Detect which cell encompasses the target text, then output its [x, y] center coordinate. 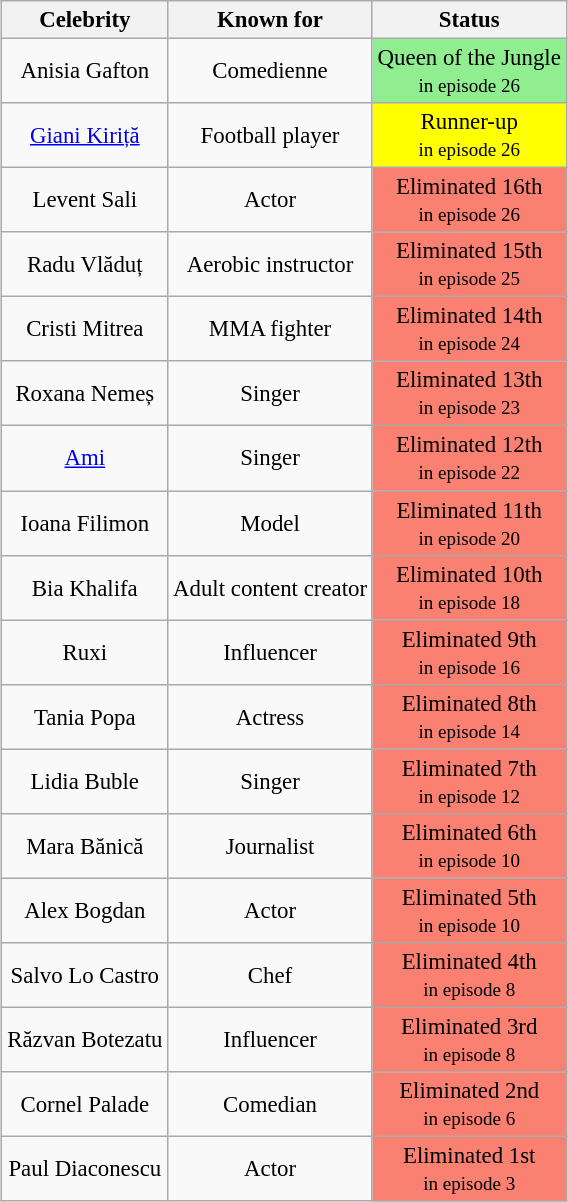
Eliminated 5thin episode 10 [469, 910]
Paul Diaconescu [85, 1168]
Mara Bănică [85, 846]
Model [270, 522]
Actress [270, 716]
Lidia Buble [85, 782]
Journalist [270, 846]
Bia Khalifa [85, 588]
Eliminated 8thin episode 14 [469, 716]
Ioana Filimon [85, 522]
Eliminated 4thin episode 8 [469, 976]
Eliminated 6thin episode 10 [469, 846]
Queen of the Junglein episode 26 [469, 70]
Ami [85, 458]
Cornel Palade [85, 1104]
Eliminated 15thin episode 25 [469, 264]
Known for [270, 20]
Runner-upin episode 26 [469, 136]
Anisia Gafton [85, 70]
Eliminated 1stin episode 3 [469, 1168]
Levent Sali [85, 200]
Eliminated 11thin episode 20 [469, 522]
Aerobic instructor [270, 264]
Giani Kiriță [85, 136]
Radu Vlăduț [85, 264]
Alex Bogdan [85, 910]
Adult content creator [270, 588]
Eliminated 10thin episode 18 [469, 588]
Eliminated 14thin episode 24 [469, 330]
Ruxi [85, 652]
Eliminated 12thin episode 22 [469, 458]
Status [469, 20]
Celebrity [85, 20]
Roxana Nemeș [85, 394]
Football player [270, 136]
Cristi Mitrea [85, 330]
Eliminated 16thin episode 26 [469, 200]
Tania Popa [85, 716]
Chef [270, 976]
Eliminated 7thin episode 12 [469, 782]
Salvo Lo Castro [85, 976]
Eliminated 2ndin episode 6 [469, 1104]
Răzvan Botezatu [85, 1040]
Eliminated 9thin episode 16 [469, 652]
MMA fighter [270, 330]
Eliminated 3rdin episode 8 [469, 1040]
Eliminated 13thin episode 23 [469, 394]
Comedian [270, 1104]
Comedienne [270, 70]
